Locate the cell with the specified text and output its (X, Y) center coordinate. 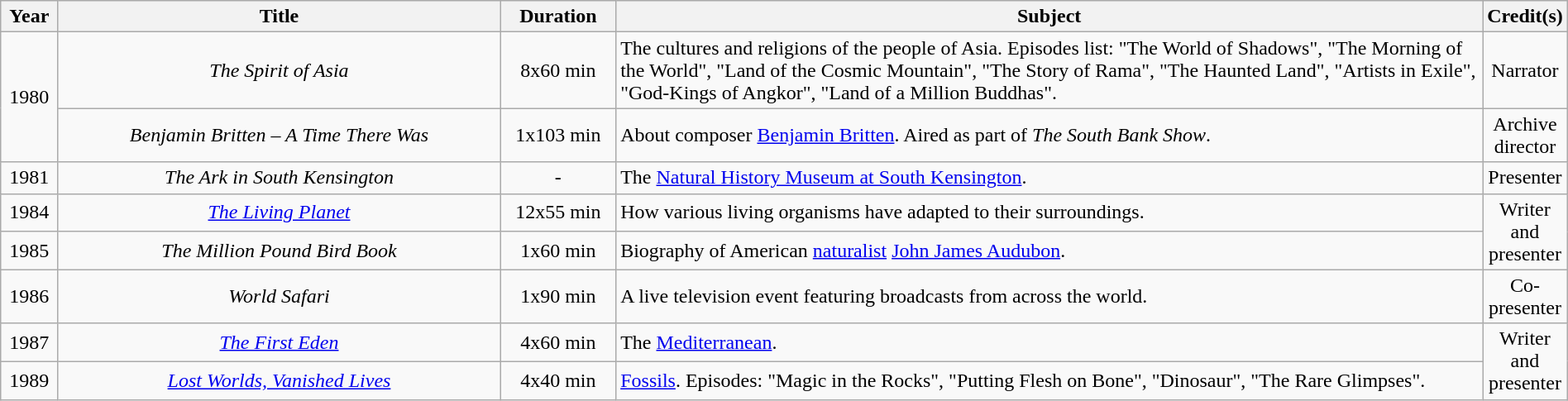
1x60 min (558, 251)
How various living organisms have adapted to their surroundings. (1049, 212)
The Spirit of Asia (280, 70)
About composer Benjamin Britten. Aired as part of The South Bank Show. (1049, 136)
8x60 min (558, 70)
1986 (30, 296)
A live television event featuring broadcasts from across the world. (1049, 296)
1x103 min (558, 136)
Fossils. Episodes: "Magic in the Rocks", "Putting Flesh on Bone", "Dinosaur", "The Rare Glimpses". (1049, 380)
Presenter (1525, 178)
The Mediterranean. (1049, 342)
Benjamin Britten – A Time There Was (280, 136)
4x40 min (558, 380)
The Living Planet (280, 212)
Narrator (1525, 70)
1981 (30, 178)
Lost Worlds, Vanished Lives (280, 380)
4x60 min (558, 342)
Year (30, 17)
The Natural History Museum at South Kensington. (1049, 178)
Subject (1049, 17)
Co-presenter (1525, 296)
Credit(s) (1525, 17)
Archive director (1525, 136)
The First Eden (280, 342)
1x90 min (558, 296)
1984 (30, 212)
1985 (30, 251)
Title (280, 17)
12x55 min (558, 212)
World Safari (280, 296)
1989 (30, 380)
1987 (30, 342)
The Ark in South Kensington (280, 178)
The Million Pound Bird Book (280, 251)
1980 (30, 98)
Biography of American naturalist John James Audubon. (1049, 251)
- (558, 178)
Duration (558, 17)
